Identify which cell holds the provided text, then report its [x, y] central coordinate. 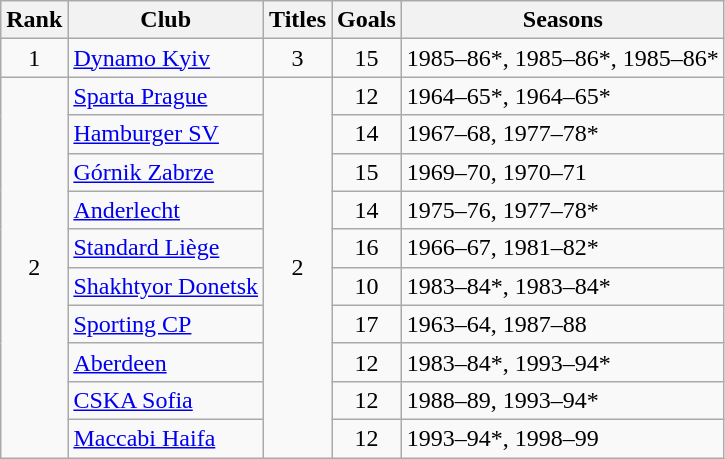
1966–67, 1981–82* [562, 248]
Hamburger SV [166, 134]
CSKA Sofia [166, 400]
10 [367, 286]
1993–94*, 1998–99 [562, 438]
Rank [34, 20]
1983–84*, 1983–84* [562, 286]
1963–64, 1987–88 [562, 324]
1 [34, 58]
Seasons [562, 20]
Górnik Zabrze [166, 172]
Dynamo Kyiv [166, 58]
Aberdeen [166, 362]
Sparta Prague [166, 96]
Sporting CP [166, 324]
1975–76, 1977–78* [562, 210]
Maccabi Haifa [166, 438]
1983–84*, 1993–94* [562, 362]
1988–89, 1993–94* [562, 400]
1969–70, 1970–71 [562, 172]
17 [367, 324]
Titles [298, 20]
3 [298, 58]
Club [166, 20]
Anderlecht [166, 210]
1985–86*, 1985–86*, 1985–86* [562, 58]
1964–65*, 1964–65* [562, 96]
Standard Liège [166, 248]
Goals [367, 20]
Shakhtyor Donetsk [166, 286]
16 [367, 248]
1967–68, 1977–78* [562, 134]
